Search for the cell housing the specified text and yield its (x, y) center coordinate. 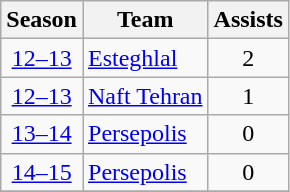
2 (248, 58)
Naft Tehran (145, 96)
14–15 (42, 172)
1 (248, 96)
Team (145, 20)
13–14 (42, 134)
Season (42, 20)
Esteghlal (145, 58)
Assists (248, 20)
